Return the (x, y) coordinate for the center point of the cell that contains the specified text.  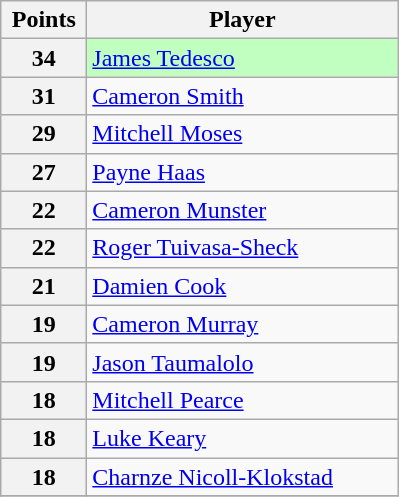
Charnze Nicoll-Klokstad (242, 477)
29 (44, 134)
Cameron Munster (242, 210)
Luke Keary (242, 438)
Player (242, 20)
Roger Tuivasa-Sheck (242, 248)
Points (44, 20)
27 (44, 172)
Cameron Murray (242, 324)
21 (44, 286)
Jason Taumalolo (242, 362)
31 (44, 96)
Mitchell Pearce (242, 400)
34 (44, 58)
Payne Haas (242, 172)
Mitchell Moses (242, 134)
Damien Cook (242, 286)
Cameron Smith (242, 96)
James Tedesco (242, 58)
